Search for the cell housing the specified text and yield its [x, y] center coordinate. 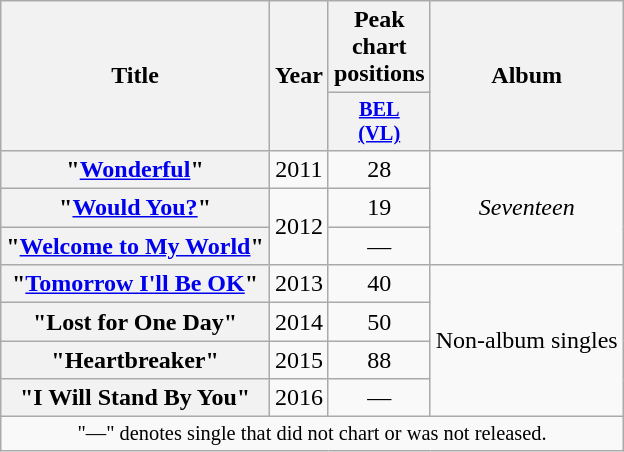
"Wonderful" [136, 169]
19 [379, 208]
2014 [298, 322]
"Lost for One Day" [136, 322]
Peak chart positions [379, 47]
"—" denotes single that did not chart or was not released. [312, 434]
Seventeen [526, 207]
Album [526, 76]
Non-album singles [526, 341]
"Welcome to My World" [136, 246]
2011 [298, 169]
50 [379, 322]
"I Will Stand By You" [136, 398]
Title [136, 76]
88 [379, 360]
"Heartbreaker" [136, 360]
BEL(VL) [379, 122]
2013 [298, 284]
2016 [298, 398]
Year [298, 76]
2015 [298, 360]
40 [379, 284]
"Would You?" [136, 208]
"Tomorrow I'll Be OK" [136, 284]
2012 [298, 227]
28 [379, 169]
